Extract the [x, y] coordinate from the center of the cell holding the provided text.  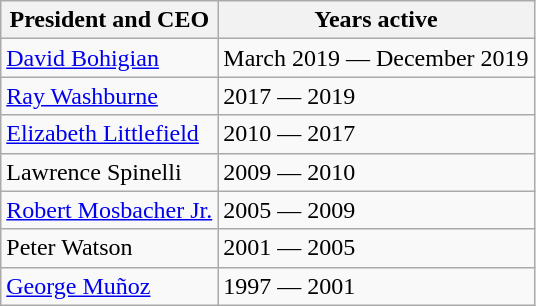
Lawrence Spinelli [110, 172]
2001 — 2005 [376, 248]
2009 — 2010 [376, 172]
2017 — 2019 [376, 96]
David Bohigian [110, 58]
Peter Watson [110, 248]
George Muñoz [110, 286]
Years active [376, 20]
Ray Washburne [110, 96]
March 2019 — December 2019 [376, 58]
1997 — 2001 [376, 286]
2010 — 2017 [376, 134]
2005 — 2009 [376, 210]
President and CEO [110, 20]
Elizabeth Littlefield [110, 134]
Robert Mosbacher Jr. [110, 210]
